From the cell containing the given text, extract its center point as [X, Y] coordinate. 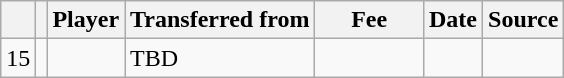
Source [524, 20]
Fee [370, 20]
Date [452, 20]
Player [86, 20]
15 [18, 58]
TBD [220, 58]
Transferred from [220, 20]
